Detect which cell encompasses the target text, then output its (x, y) center coordinate. 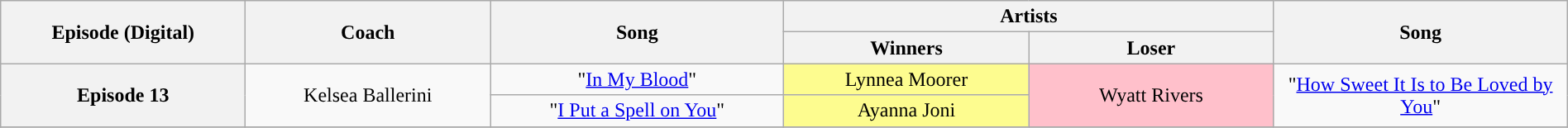
Winners (906, 48)
Episode (Digital) (123, 32)
Lynnea Moorer (906, 79)
Artists (1029, 17)
Ayanna Joni (906, 111)
"How Sweet It Is to Be Loved by You" (1421, 95)
Coach (368, 32)
"I Put a Spell on You" (637, 111)
Loser (1151, 48)
Episode 13 (123, 95)
"In My Blood" (637, 79)
Kelsea Ballerini (368, 95)
Wyatt Rivers (1151, 95)
